Return the [X, Y] coordinate for the center point of the cell that contains the specified text.  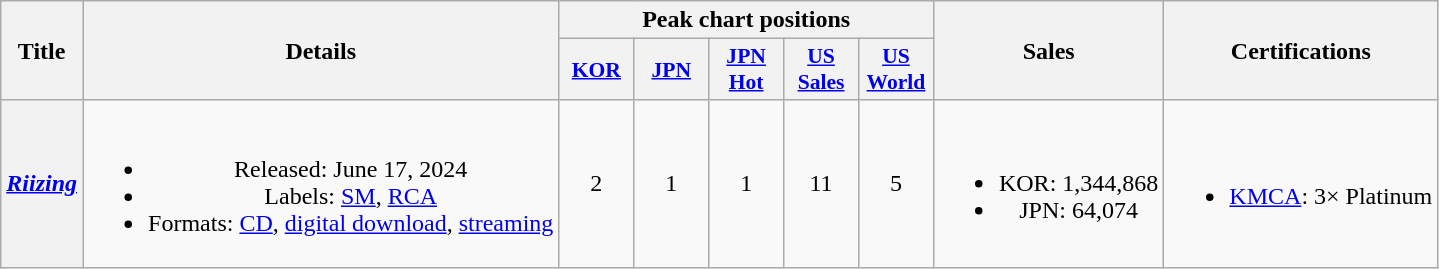
Riizing [42, 184]
5 [896, 184]
2 [596, 184]
Released: June 17, 2024Labels: SM, RCAFormats: CD, digital download, streaming [321, 184]
JPNHot [746, 70]
Peak chart positions [746, 20]
KOR [596, 70]
JPN [672, 70]
Certifications [1301, 50]
USWorld [896, 70]
11 [822, 184]
Details [321, 50]
KOR: 1,344,868JPN: 64,074 [1048, 184]
USSales [822, 70]
KMCA: 3× Platinum [1301, 184]
Sales [1048, 50]
Title [42, 50]
